Capture the cell that displays the provided text and extract its (X, Y) central coordinate. 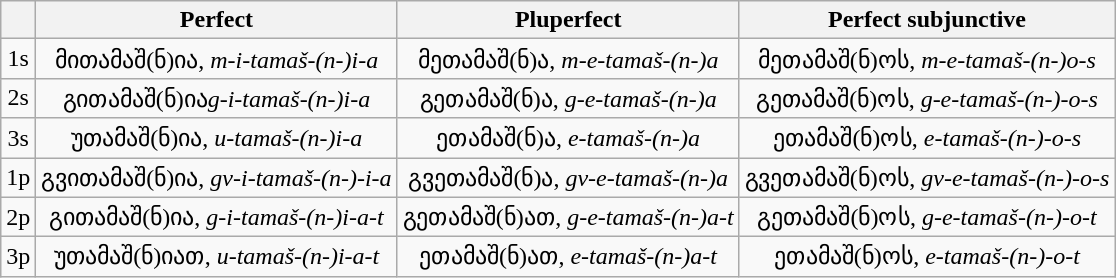
ეთამაშ(ნ)ოს, e-tamaš-(n-)-o-s (926, 138)
Perfect (216, 20)
გვითამაშ(ნ)ია, gv-i-tamaš-(n-)-i-a (216, 178)
ეთამაშ(ნ)ათ, e-tamaš-(n-)a-t (568, 257)
გვეთამაშ(ნ)ოს, gv-e-tamaš-(n-)-o-s (926, 178)
2p (18, 217)
Pluperfect (568, 20)
მითამაშ(ნ)ია, m-i-tamaš-(n-)i-a (216, 59)
გეთამაშ(ნ)ოს, g-e-tamaš-(n-)-o-s (926, 98)
გითამაშ(ნ)იაg-i-tamaš-(n-)i-a (216, 98)
ეთამაშ(ნ)ა, e-tamaš-(n-)a (568, 138)
უთამაშ(ნ)ია, u-tamaš-(n-)i-a (216, 138)
გითამაშ(ნ)ია, g-i-tamaš-(n-)i-a-t (216, 217)
ეთამაშ(ნ)ოს, e-tamaš-(n-)-o-t (926, 257)
გვეთამაშ(ნ)ა, gv-e-tamaš-(n-)a (568, 178)
მეთამაშ(ნ)ა, m-e-tamaš-(n-)a (568, 59)
3p (18, 257)
3s (18, 138)
უთამაშ(ნ)იათ, u-tamaš-(n-)i-a-t (216, 257)
გეთამაშ(ნ)ა, g-e-tamaš-(n-)a (568, 98)
მეთამაშ(ნ)ოს, m-e-tamaš-(n-)o-s (926, 59)
2s (18, 98)
1p (18, 178)
1s (18, 59)
Perfect subjunctive (926, 20)
გეთამაშ(ნ)ოს, g-e-tamaš-(n-)-o-t (926, 217)
გეთამაშ(ნ)ათ, g-e-tamaš-(n-)a-t (568, 217)
